Find where the given text appears and provide that cell's center as [X, Y] coordinate. 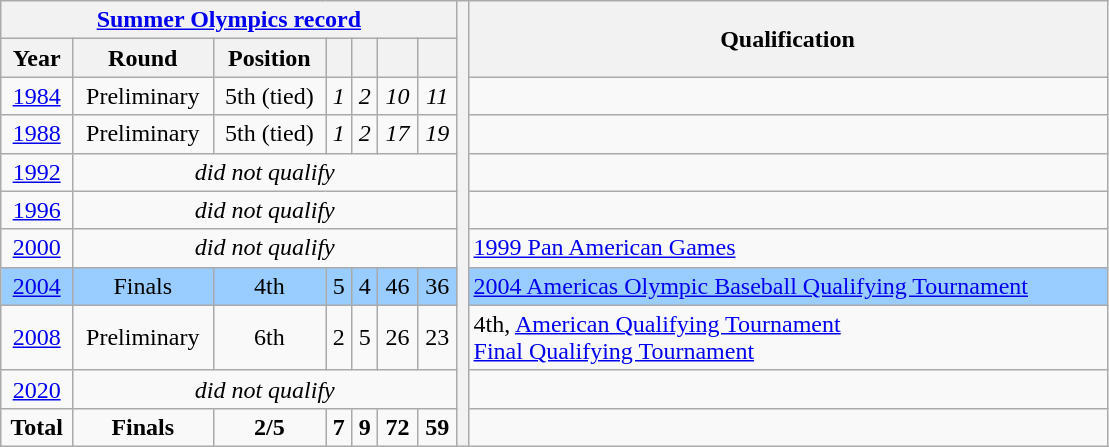
2004 Americas Olympic Baseball Qualifying Tournament [788, 286]
1999 Pan American Games [788, 248]
19 [437, 134]
36 [437, 286]
Round [144, 58]
1988 [37, 134]
Year [37, 58]
11 [437, 96]
26 [398, 338]
4th, American Qualifying Tournament Final Qualifying Tournament [788, 338]
6th [270, 338]
Summer Olympics record [229, 20]
2020 [37, 389]
1996 [37, 210]
Position [270, 58]
72 [398, 427]
9 [365, 427]
23 [437, 338]
2008 [37, 338]
4th [270, 286]
10 [398, 96]
2/5 [270, 427]
Qualification [788, 39]
2004 [37, 286]
17 [398, 134]
1984 [37, 96]
Total [37, 427]
4 [365, 286]
46 [398, 286]
1992 [37, 172]
59 [437, 427]
7 [339, 427]
2000 [37, 248]
